Capture the cell that displays the provided text and extract its [x, y] central coordinate. 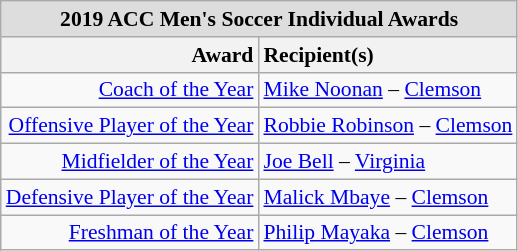
2019 ACC Men's Soccer Individual Awards [260, 19]
Award [130, 55]
Recipient(s) [388, 55]
Philip Mayaka – Clemson [388, 233]
Freshman of the Year [130, 233]
Offensive Player of the Year [130, 126]
Robbie Robinson – Clemson [388, 126]
Midfielder of the Year [130, 162]
Defensive Player of the Year [130, 197]
Malick Mbaye – Clemson [388, 197]
Coach of the Year [130, 90]
Joe Bell – Virginia [388, 162]
Mike Noonan – Clemson [388, 90]
